Output the (x, y) coordinate of the center of the cell containing the given text.  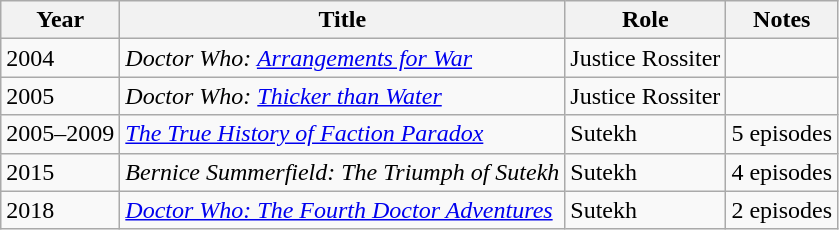
Bernice Summerfield: The Triumph of Sutekh (342, 172)
2015 (60, 172)
2005 (60, 96)
Notes (782, 20)
Doctor Who: Arrangements for War (342, 58)
5 episodes (782, 134)
Year (60, 20)
4 episodes (782, 172)
2 episodes (782, 210)
Title (342, 20)
Role (646, 20)
2018 (60, 210)
2005–2009 (60, 134)
Doctor Who: The Fourth Doctor Adventures (342, 210)
Doctor Who: Thicker than Water (342, 96)
The True History of Faction Paradox (342, 134)
2004 (60, 58)
